Output the (x, y) coordinate of the center of the cell containing the given text.  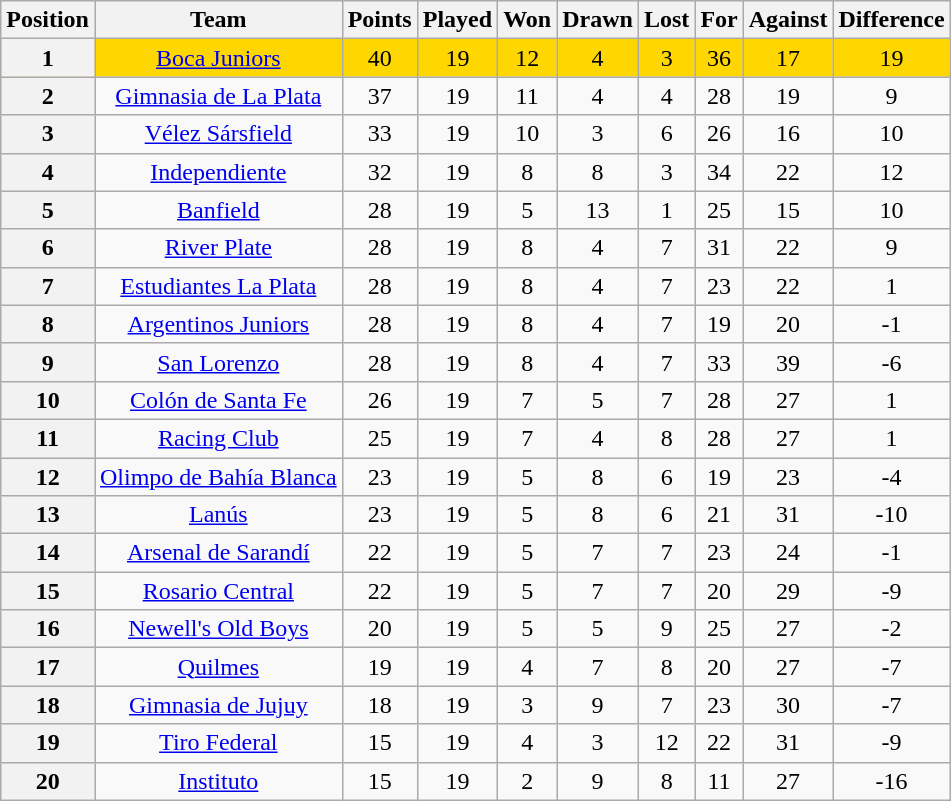
Vélez Sársfield (218, 134)
For (719, 20)
Rosario Central (218, 591)
San Lorenzo (218, 362)
Position (48, 20)
Instituto (218, 781)
39 (788, 362)
34 (719, 172)
Points (380, 20)
24 (788, 553)
14 (48, 553)
Quilmes (218, 667)
Team (218, 20)
Played (457, 20)
Newell's Old Boys (218, 629)
36 (719, 58)
-6 (892, 362)
Argentinos Juniors (218, 324)
Tiro Federal (218, 743)
Against (788, 20)
Banfield (218, 210)
Lost (666, 20)
Gimnasia de La Plata (218, 96)
Olimpo de Bahía Blanca (218, 477)
32 (380, 172)
40 (380, 58)
37 (380, 96)
30 (788, 705)
Difference (892, 20)
Won (528, 20)
Racing Club (218, 438)
Colón de Santa Fe (218, 400)
River Plate (218, 248)
-4 (892, 477)
Arsenal de Sarandí (218, 553)
Independiente (218, 172)
21 (719, 515)
Lanús (218, 515)
Gimnasia de Jujuy (218, 705)
Estudiantes La Plata (218, 286)
Drawn (598, 20)
-10 (892, 515)
-2 (892, 629)
29 (788, 591)
Boca Juniors (218, 58)
-16 (892, 781)
